Return the (x, y) coordinate for the center point of the cell that contains the specified text.  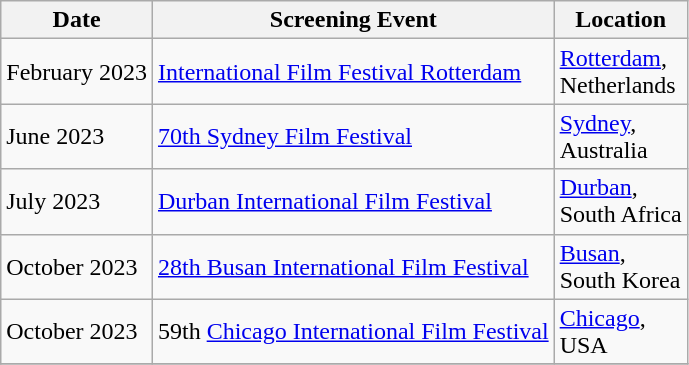
Location (620, 20)
28th Busan International Film Festival (353, 266)
February 2023 (77, 72)
59th Chicago International Film Festival (353, 332)
Durban,South Africa (620, 202)
Sydney,Australia (620, 136)
International Film Festival Rotterdam (353, 72)
Chicago,USA (620, 332)
Durban International Film Festival (353, 202)
Busan,South Korea (620, 266)
Rotterdam,Netherlands (620, 72)
Screening Event (353, 20)
July 2023 (77, 202)
70th Sydney Film Festival (353, 136)
Date (77, 20)
June 2023 (77, 136)
